Identify which cell holds the provided text, then report its (x, y) central coordinate. 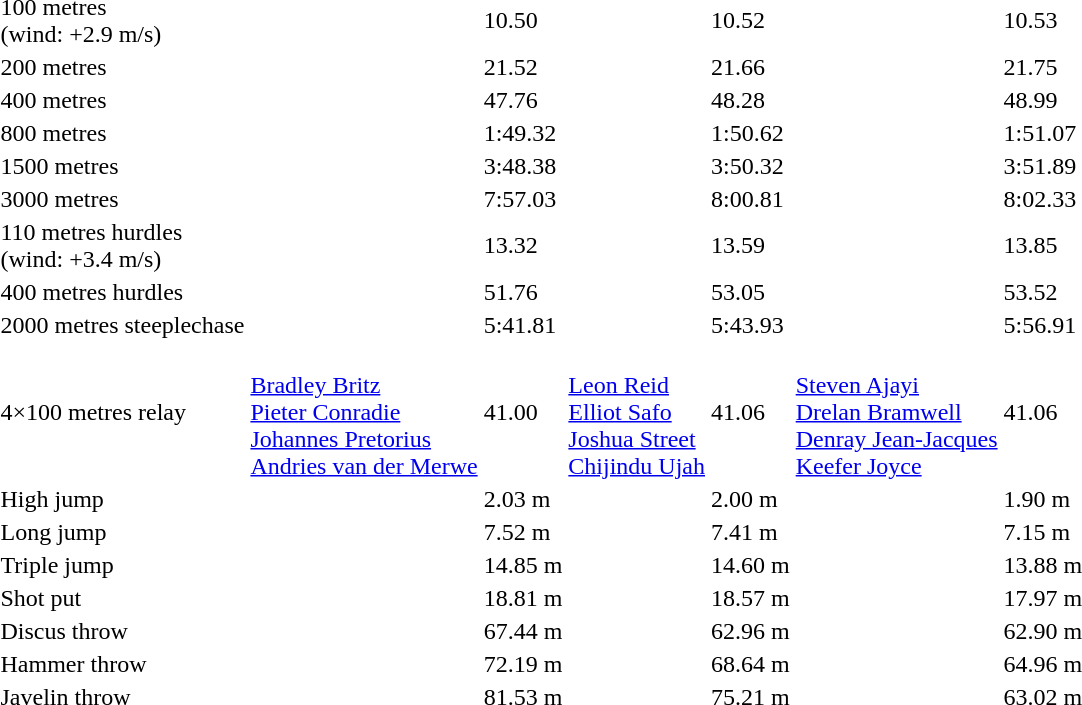
3:50.32 (751, 166)
Leon ReidElliot SafoJoshua StreetChijindu Ujah (637, 412)
18.57 m (751, 598)
68.64 m (751, 664)
47.76 (523, 100)
1:49.32 (523, 133)
5:43.93 (751, 325)
14.85 m (523, 565)
21.52 (523, 67)
13.59 (751, 246)
8:00.81 (751, 199)
3:48.38 (523, 166)
7.41 m (751, 532)
41.06 (751, 412)
72.19 m (523, 664)
13.32 (523, 246)
62.96 m (751, 631)
7:57.03 (523, 199)
1:50.62 (751, 133)
21.66 (751, 67)
53.05 (751, 292)
Bradley BritzPieter ConradieJohannes PretoriusAndries van der Merwe (364, 412)
51.76 (523, 292)
7.52 m (523, 532)
48.28 (751, 100)
14.60 m (751, 565)
5:41.81 (523, 325)
41.00 (523, 412)
2.00 m (751, 499)
67.44 m (523, 631)
Steven AjayiDrelan BramwellDenray Jean-JacquesKeefer Joyce (896, 412)
2.03 m (523, 499)
18.81 m (523, 598)
